Determine the [x, y] coordinate at the center of the cell enclosing the given text.  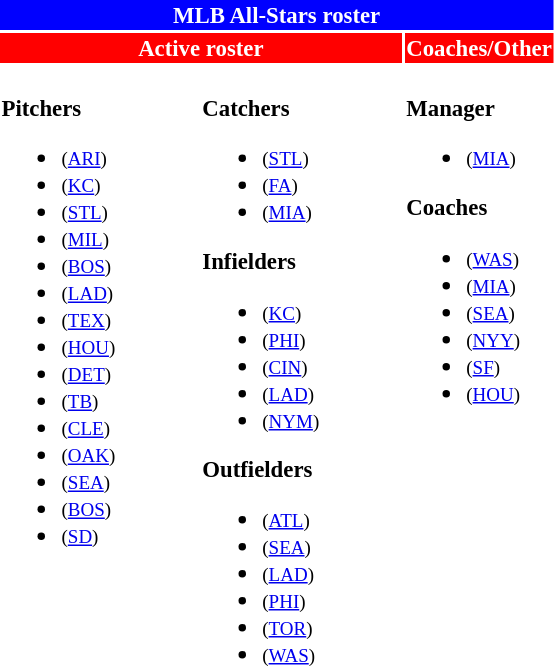
Active roster [201, 48]
Coaches/Other [480, 48]
MLB All-Stars roster [276, 15]
